Provide the (x, y) coordinate of the cell's center where the given text is located.  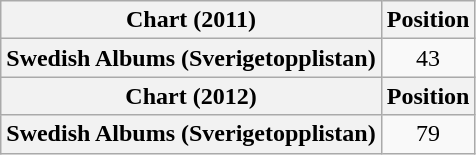
79 (428, 134)
Chart (2011) (191, 20)
43 (428, 58)
Chart (2012) (191, 96)
